Locate the cell with the specified text and output its [X, Y] center coordinate. 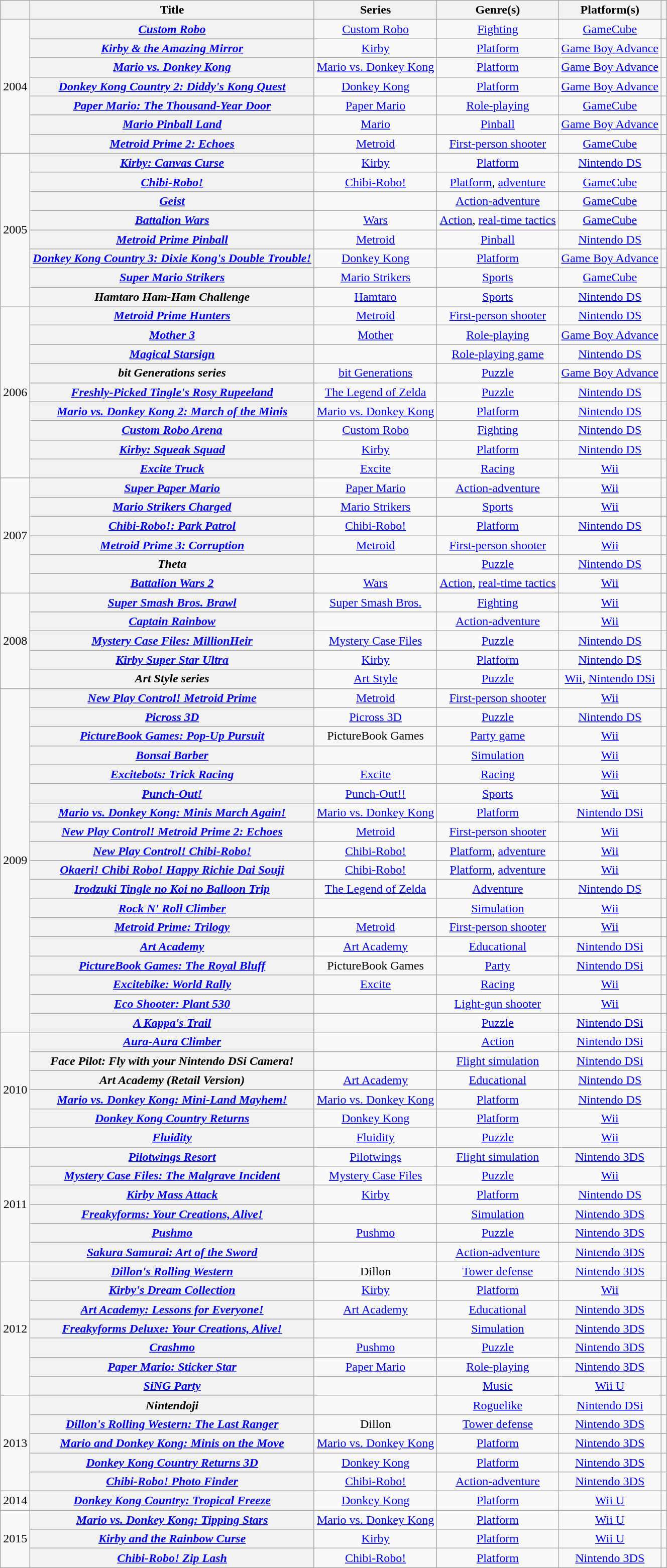
Donkey Kong Country: Tropical Freeze [172, 1501]
New Play Control! Metroid Prime 2: Echoes [172, 831]
Punch-Out!! [375, 793]
Mystery Case Files: The Malgrave Incident [172, 1176]
2013 [15, 1443]
PictureBook Games: Pop-Up Pursuit [172, 736]
Freakyforms: Your Creations, Alive! [172, 1214]
Mario vs. Donkey Kong: Minis March Again! [172, 812]
Adventure [498, 889]
Mario [375, 125]
Platform(s) [610, 10]
Mystery Case Files: MillionHeir [172, 641]
Series [375, 10]
2015 [15, 1539]
Super Smash Bros. Brawl [172, 602]
A Kappa's Trail [172, 1023]
Kirby's Dream Collection [172, 1290]
Metroid Prime 2: Echoes [172, 144]
Kirby and the Rainbow Curse [172, 1539]
PictureBook Games: The Royal Bluff [172, 966]
Super Paper Mario [172, 488]
Nintendoji [172, 1405]
Mario Pinball Land [172, 125]
Excite Truck [172, 468]
Sakura Samurai: Art of the Sword [172, 1252]
Genre(s) [498, 10]
2005 [15, 229]
Chibi-Robo! Zip Lash [172, 1558]
Mario and Donkey Kong: Minis on the Move [172, 1443]
Art Style [375, 679]
Super Mario Strikers [172, 278]
2009 [15, 861]
Battalion Wars 2 [172, 583]
Paper Mario: Sticker Star [172, 1367]
Chibi-Robo! Photo Finder [172, 1482]
Action [498, 1042]
Dillon's Rolling Western [172, 1271]
Music [498, 1386]
Art Style series [172, 679]
bit Generations [375, 373]
2006 [15, 393]
2014 [15, 1501]
Party [498, 966]
2008 [15, 641]
Roguelike [498, 1405]
Excitebike: World Rally [172, 985]
Hamtaro [375, 297]
Kirby: Canvas Curse [172, 163]
2004 [15, 86]
Freakyforms Deluxe: Your Creations, Alive! [172, 1329]
Kirby Super Star Ultra [172, 660]
Hamtaro Ham-Ham Challenge [172, 297]
Mario vs. Donkey Kong 2: March of the Minis [172, 411]
Pilotwings [375, 1156]
bit Generations series [172, 373]
Crashmo [172, 1348]
New Play Control! Chibi-Robo! [172, 851]
Title [172, 10]
Irodzuki Tingle no Koi no Balloon Trip [172, 889]
Custom Robo Arena [172, 430]
Metroid Prime Hunters [172, 316]
Mario vs. Donkey Kong: Mini-Land Mayhem! [172, 1099]
Kirby & the Amazing Mirror [172, 48]
Donkey Kong Country 3: Dixie Kong's Double Trouble! [172, 259]
2012 [15, 1329]
Chibi-Robo!: Park Patrol [172, 526]
Eco Shooter: Plant 530 [172, 1004]
Dillon's Rolling Western: The Last Ranger [172, 1424]
Aura-Aura Climber [172, 1042]
Kirby: Squeak Squad [172, 449]
Art Academy: Lessons for Everyone! [172, 1309]
Battalion Wars [172, 220]
Face Pilot: Fly with your Nintendo DSi Camera! [172, 1061]
Role-playing game [498, 354]
Theta [172, 564]
2007 [15, 535]
Donkey Kong Country Returns [172, 1118]
Geist [172, 201]
Mario vs. Donkey Kong: Tipping Stars [172, 1520]
Freshly-Picked Tingle's Rosy Rupeeland [172, 392]
2011 [15, 1204]
Light-gun shooter [498, 1004]
Rock N' Roll Climber [172, 908]
Magical Starsign [172, 354]
Mario Strikers Charged [172, 507]
Paper Mario: The Thousand-Year Door [172, 105]
Kirby Mass Attack [172, 1195]
Captain Rainbow [172, 622]
Art Academy (Retail Version) [172, 1080]
Pilotwings Resort [172, 1156]
Donkey Kong Country Returns 3D [172, 1463]
Bonsai Barber [172, 755]
SiNG Party [172, 1386]
Party game [498, 736]
Punch-Out! [172, 793]
Metroid Prime: Trilogy [172, 927]
Mother [375, 335]
Donkey Kong Country 2: Diddy's Kong Quest [172, 86]
Metroid Prime Pinball [172, 239]
Super Smash Bros. [375, 602]
Metroid Prime 3: Corruption [172, 545]
Mother 3 [172, 335]
Okaeri! Chibi Robo! Happy Richie Dai Souji [172, 870]
Excitebots: Trick Racing [172, 774]
2010 [15, 1090]
Wii, Nintendo DSi [610, 679]
New Play Control! Metroid Prime [172, 698]
